Find where the given text appears and provide that cell's center as (x, y) coordinate. 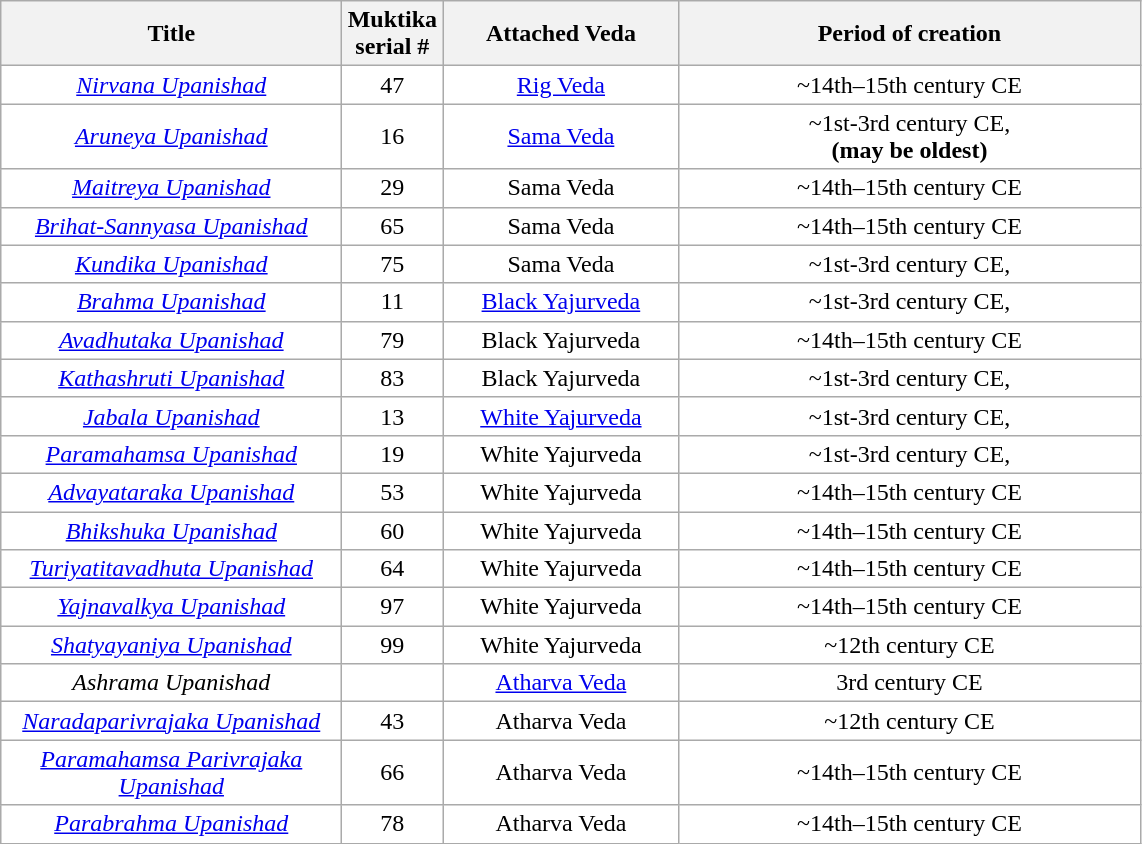
83 (392, 378)
Bhikshuka Upanishad (172, 531)
Paramahamsa Parivrajaka Upanishad (172, 772)
Brihat-Sannyasa Upanishad (172, 226)
60 (392, 531)
Naradaparivrajaka Upanishad (172, 721)
Avadhutaka Upanishad (172, 340)
78 (392, 824)
75 (392, 264)
Yajnavalkya Upanishad (172, 607)
Jabala Upanishad (172, 416)
~1st-3rd century CE,(may be oldest) (910, 136)
79 (392, 340)
Kathashruti Upanishad (172, 378)
97 (392, 607)
Nirvana Upanishad (172, 85)
Turiyatitavadhuta Upanishad (172, 569)
Title (172, 34)
Ashrama Upanishad (172, 683)
Maitreya Upanishad (172, 188)
99 (392, 645)
65 (392, 226)
Muktika serial # (392, 34)
3rd century CE (910, 683)
Parabrahma Upanishad (172, 824)
66 (392, 772)
43 (392, 721)
13 (392, 416)
Shatyayaniya Upanishad (172, 645)
Period of creation (910, 34)
19 (392, 454)
Aruneya Upanishad (172, 136)
29 (392, 188)
16 (392, 136)
Rig Veda (561, 85)
Attached Veda (561, 34)
Advayataraka Upanishad (172, 492)
11 (392, 302)
Kundika Upanishad (172, 264)
53 (392, 492)
Paramahamsa Upanishad (172, 454)
64 (392, 569)
47 (392, 85)
Brahma Upanishad (172, 302)
